For the text-containing cell, return its midpoint in [X, Y] coordinate format. 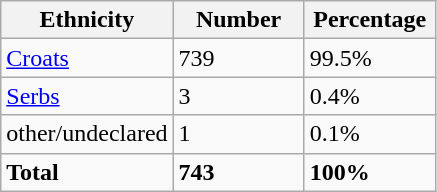
3 [238, 96]
743 [238, 172]
1 [238, 134]
0.1% [370, 134]
Croats [87, 58]
Serbs [87, 96]
99.5% [370, 58]
739 [238, 58]
100% [370, 172]
Percentage [370, 20]
0.4% [370, 96]
Number [238, 20]
Total [87, 172]
other/undeclared [87, 134]
Ethnicity [87, 20]
